Locate the cell with the specified text and output its [X, Y] center coordinate. 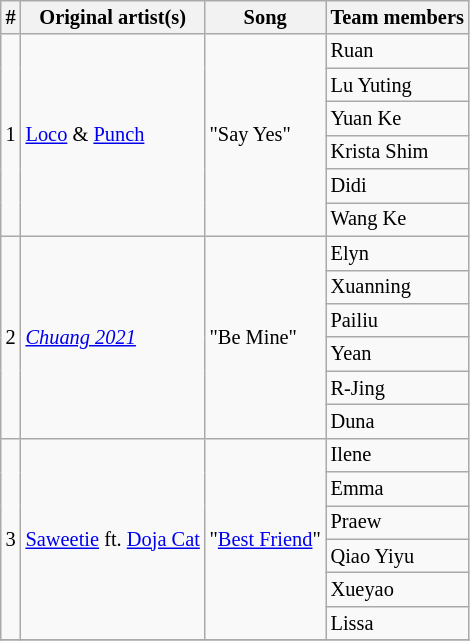
"Best Friend" [266, 539]
Lissa [398, 623]
Yuan Ke [398, 118]
Xueyao [398, 589]
Qiao Yiyu [398, 556]
Team members [398, 17]
Pailiu [398, 320]
Duna [398, 421]
"Be Mine" [266, 337]
1 [11, 135]
3 [11, 539]
Yean [398, 354]
Wang Ke [398, 219]
Chuang 2021 [113, 337]
2 [11, 337]
R-Jing [398, 388]
Praew [398, 522]
Original artist(s) [113, 17]
Didi [398, 186]
Xuanning [398, 287]
Loco & Punch [113, 135]
Ilene [398, 455]
Krista Shim [398, 152]
"Say Yes" [266, 135]
# [11, 17]
Ruan [398, 51]
Emma [398, 489]
Lu Yuting [398, 85]
Elyn [398, 253]
Song [266, 17]
Saweetie ft. Doja Cat [113, 539]
